Find where the given text appears and provide that cell's center as (x, y) coordinate. 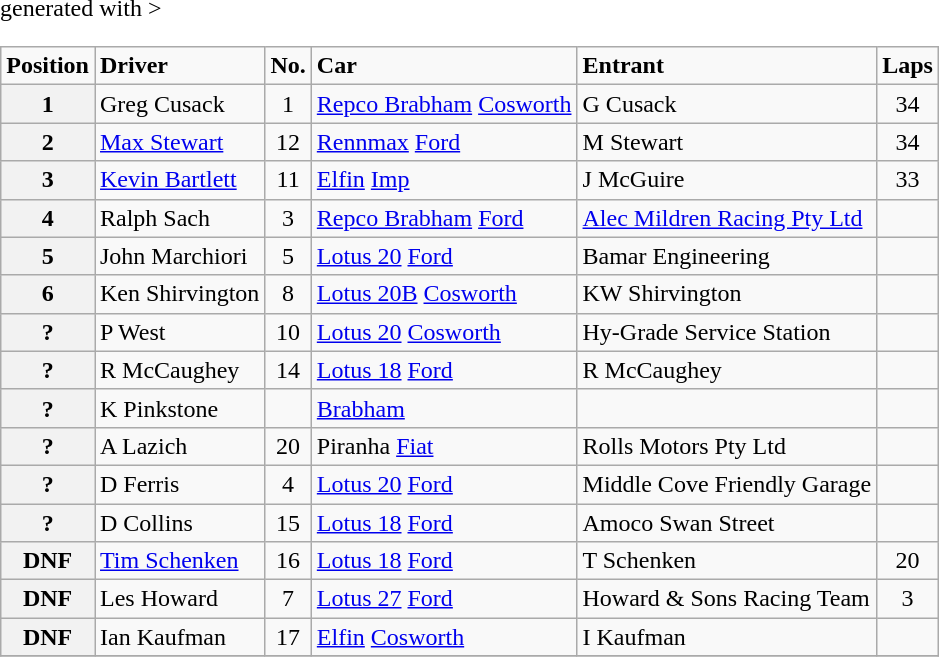
G Cusack (727, 104)
M Stewart (727, 142)
10 (288, 332)
Rennmax Ford (444, 142)
A Lazich (179, 446)
14 (288, 370)
Driver (179, 66)
Tim Schenken (179, 561)
11 (288, 180)
15 (288, 523)
33 (908, 180)
7 (288, 599)
Elfin Imp (444, 180)
Ralph Sach (179, 218)
Car (444, 66)
T Schenken (727, 561)
2 (48, 142)
Lotus 20B Cosworth (444, 294)
6 (48, 294)
17 (288, 637)
Elfin Cosworth (444, 637)
J McGuire (727, 180)
K Pinkstone (179, 408)
16 (288, 561)
Kevin Bartlett (179, 180)
Howard & Sons Racing Team (727, 599)
P West (179, 332)
D Ferris (179, 484)
Alec Mildren Racing Pty Ltd (727, 218)
Position (48, 66)
12 (288, 142)
Entrant (727, 66)
Lotus 27 Ford (444, 599)
Brabham (444, 408)
No. (288, 66)
Max Stewart (179, 142)
Hy-Grade Service Station (727, 332)
Les Howard (179, 599)
8 (288, 294)
Middle Cove Friendly Garage (727, 484)
D Collins (179, 523)
Bamar Engineering (727, 256)
Amoco Swan Street (727, 523)
Ian Kaufman (179, 637)
Laps (908, 66)
KW Shirvington (727, 294)
Ken Shirvington (179, 294)
John Marchiori (179, 256)
Greg Cusack (179, 104)
Piranha Fiat (444, 446)
Rolls Motors Pty Ltd (727, 446)
I Kaufman (727, 637)
Repco Brabham Cosworth (444, 104)
Repco Brabham Ford (444, 218)
Lotus 20 Cosworth (444, 332)
